From the cell containing the given text, extract its center point as (x, y) coordinate. 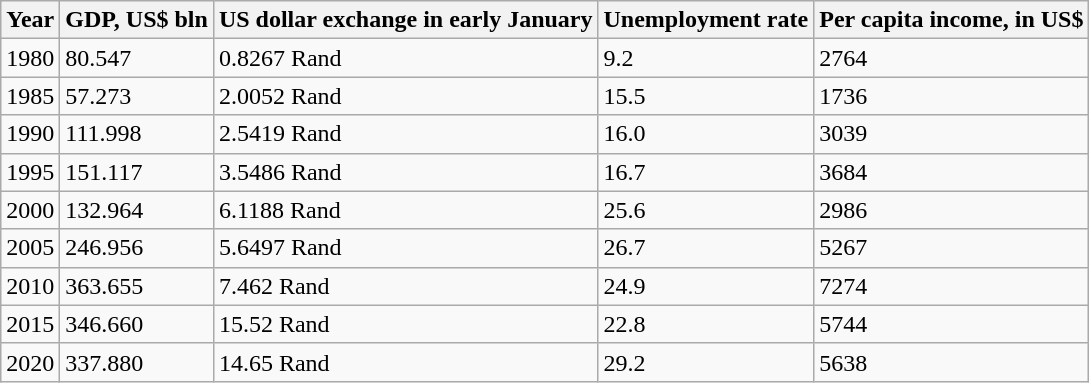
5.6497 Rand (406, 248)
132.964 (137, 210)
26.7 (706, 248)
Per capita income, in US$ (952, 20)
337.880 (137, 362)
7.462 Rand (406, 286)
22.8 (706, 324)
2000 (30, 210)
15.52 Rand (406, 324)
2010 (30, 286)
2.0052 Rand (406, 96)
5744 (952, 324)
111.998 (137, 134)
6.1188 Rand (406, 210)
25.6 (706, 210)
US dollar exchange in early January (406, 20)
5267 (952, 248)
16.7 (706, 172)
3684 (952, 172)
GDP, US$ bln (137, 20)
16.0 (706, 134)
2020 (30, 362)
Unemployment rate (706, 20)
1980 (30, 58)
2005 (30, 248)
0.8267 Rand (406, 58)
14.65 Rand (406, 362)
3039 (952, 134)
15.5 (706, 96)
346.660 (137, 324)
Year (30, 20)
1995 (30, 172)
9.2 (706, 58)
2986 (952, 210)
2.5419 Rand (406, 134)
57.273 (137, 96)
1985 (30, 96)
151.117 (137, 172)
7274 (952, 286)
2764 (952, 58)
1736 (952, 96)
24.9 (706, 286)
29.2 (706, 362)
80.547 (137, 58)
2015 (30, 324)
3.5486 Rand (406, 172)
246.956 (137, 248)
1990 (30, 134)
5638 (952, 362)
363.655 (137, 286)
